From the cell containing the given text, extract its center point as [X, Y] coordinate. 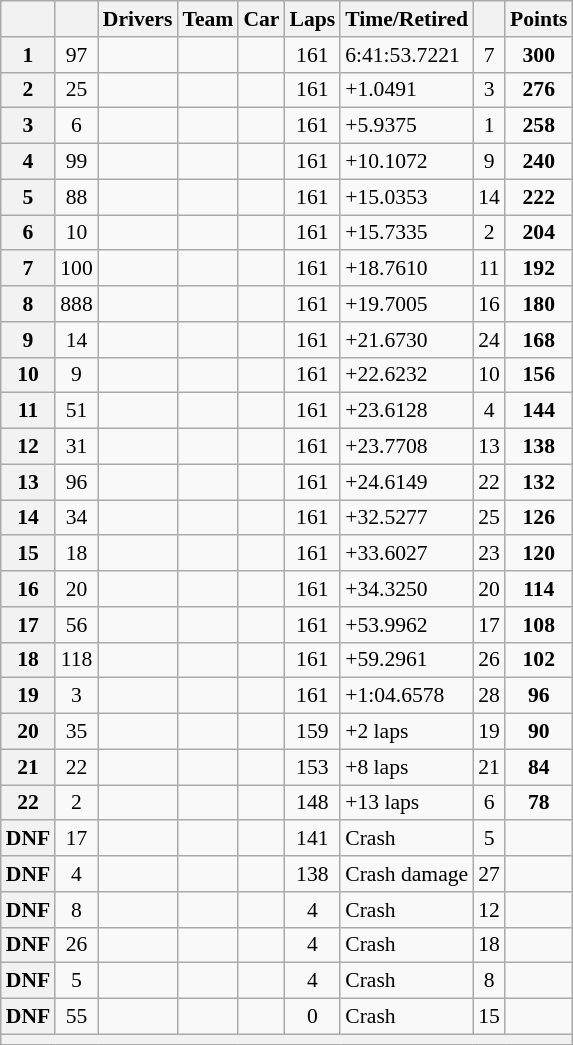
144 [539, 411]
888 [76, 304]
24 [489, 340]
192 [539, 269]
+15.0353 [406, 197]
276 [539, 90]
6:41:53.7221 [406, 55]
99 [76, 162]
+18.7610 [406, 269]
+21.6730 [406, 340]
114 [539, 589]
153 [312, 767]
102 [539, 660]
+15.7335 [406, 233]
78 [539, 803]
Car [261, 19]
56 [76, 625]
90 [539, 732]
31 [76, 447]
+23.7708 [406, 447]
+22.6232 [406, 375]
88 [76, 197]
141 [312, 839]
+24.6149 [406, 482]
Time/Retired [406, 19]
168 [539, 340]
+5.9375 [406, 126]
35 [76, 732]
+8 laps [406, 767]
55 [76, 1017]
84 [539, 767]
108 [539, 625]
Crash damage [406, 874]
240 [539, 162]
222 [539, 197]
28 [489, 696]
126 [539, 518]
+2 laps [406, 732]
148 [312, 803]
+59.2961 [406, 660]
97 [76, 55]
120 [539, 554]
Team [208, 19]
Points [539, 19]
+23.6128 [406, 411]
23 [489, 554]
+53.9962 [406, 625]
27 [489, 874]
+19.7005 [406, 304]
258 [539, 126]
300 [539, 55]
100 [76, 269]
51 [76, 411]
159 [312, 732]
+32.5277 [406, 518]
118 [76, 660]
34 [76, 518]
+1:04.6578 [406, 696]
Laps [312, 19]
0 [312, 1017]
Drivers [138, 19]
+33.6027 [406, 554]
156 [539, 375]
180 [539, 304]
+1.0491 [406, 90]
+10.1072 [406, 162]
+13 laps [406, 803]
132 [539, 482]
204 [539, 233]
+34.3250 [406, 589]
